Output the [x, y] coordinate of the center of the cell containing the given text.  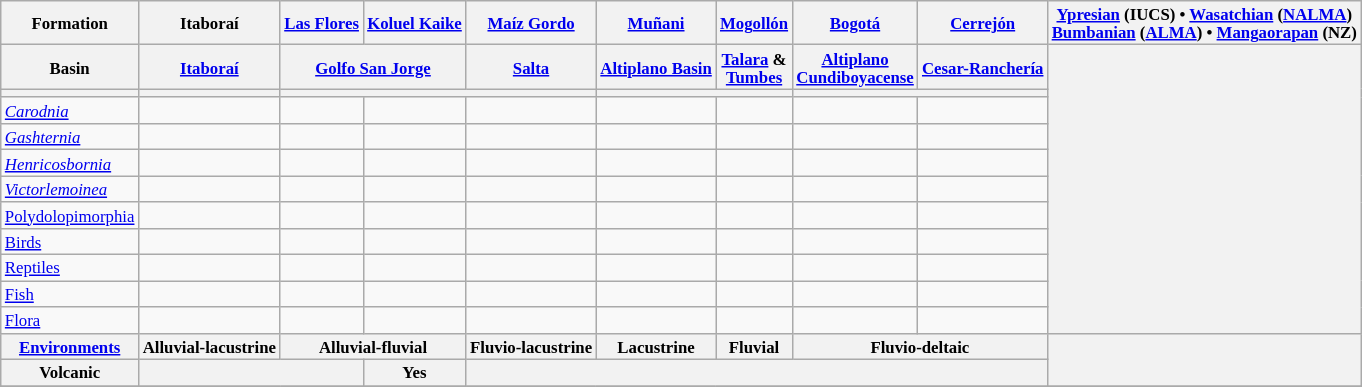
Volcanic [70, 373]
Yes [414, 373]
Fluvial [754, 346]
Altiplano Basin [656, 67]
Lacustrine [656, 346]
Reptiles [70, 268]
Alluvial-fluvial [373, 346]
Victorlemoinea [70, 189]
Fluvio-lacustrine [531, 346]
Environments [70, 346]
Gashternia [70, 137]
Salta [531, 67]
AltiplanoCundiboyacense [855, 67]
Carodnia [70, 111]
Bogotá [855, 23]
Muñani [656, 23]
Golfo San Jorge [373, 67]
Polydolopimorphia [70, 215]
Maíz Gordo [531, 23]
Fish [70, 294]
Fluvio-deltaic [920, 346]
Basin [70, 67]
Ypresian (IUCS) • Wasatchian (NALMA)Bumbanian (ALMA) • Mangaorapan (NZ) [1204, 23]
Cesar-Ranchería [983, 67]
Birds [70, 242]
Alluvial-lacustrine [210, 346]
Cerrejón [983, 23]
Mogollón [754, 23]
Las Flores [322, 23]
Formation [70, 23]
Flora [70, 320]
Talara &Tumbes [754, 67]
Koluel Kaike [414, 23]
Henricosbornia [70, 163]
